Capture the cell that displays the provided text and extract its [X, Y] central coordinate. 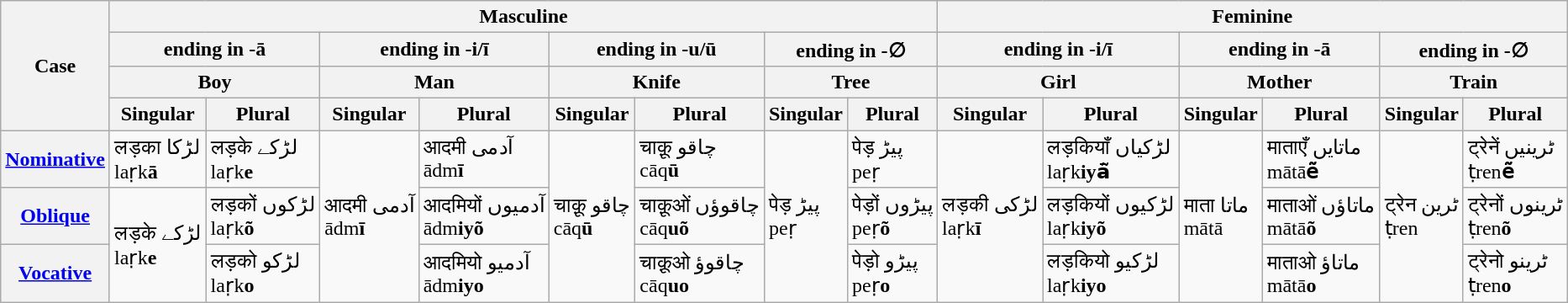
आदमियों آدمیوںādmiyõ [484, 216]
ट्रेनें ٹرینیںṭrenẽ [1515, 158]
माताओं ماتاؤںmātāõ [1321, 216]
Man [435, 82]
Train [1474, 82]
ट्रेन ٹرینṭren [1422, 215]
लड़को لڑکوlaṛko [263, 274]
लड़कियाँ لڑکیاںlaṛkiyā̃ [1111, 158]
Oblique [55, 216]
चाक़ूओं چاقوؤںcāquõ [700, 216]
माताओ ماتاؤmātāo [1321, 274]
Tree [850, 82]
माताएँ ماتایںmātāẽ [1321, 158]
Feminine [1252, 17]
Mother [1279, 82]
चाक़ूओ چاقوؤcāquo [700, 274]
लड़कियों لڑکیوںlaṛkiyõ [1111, 216]
Girl [1059, 82]
Nominative [55, 158]
माता ماتاmātā [1220, 215]
आदमियो آدمیوādmiyo [484, 274]
लड़कियो لڑکیوlaṛkiyo [1111, 274]
लड़का لڑکاlaṛkā [158, 158]
Vocative [55, 274]
पेड़ो پیڑوpeṛo [892, 274]
Masculine [523, 17]
पेड़ों پیڑوںpeṛõ [892, 216]
Boy [214, 82]
लड़कों لڑکوںlaṛkõ [263, 216]
लड़की لڑکیlaṛkī [990, 215]
ट्रेनो ٹرینوṭreno [1515, 274]
Case [55, 66]
ending in -u/ū [656, 50]
Knife [656, 82]
ट्रेनों ٹرینوںṭrenõ [1515, 216]
